Capture the cell that displays the provided text and extract its [x, y] central coordinate. 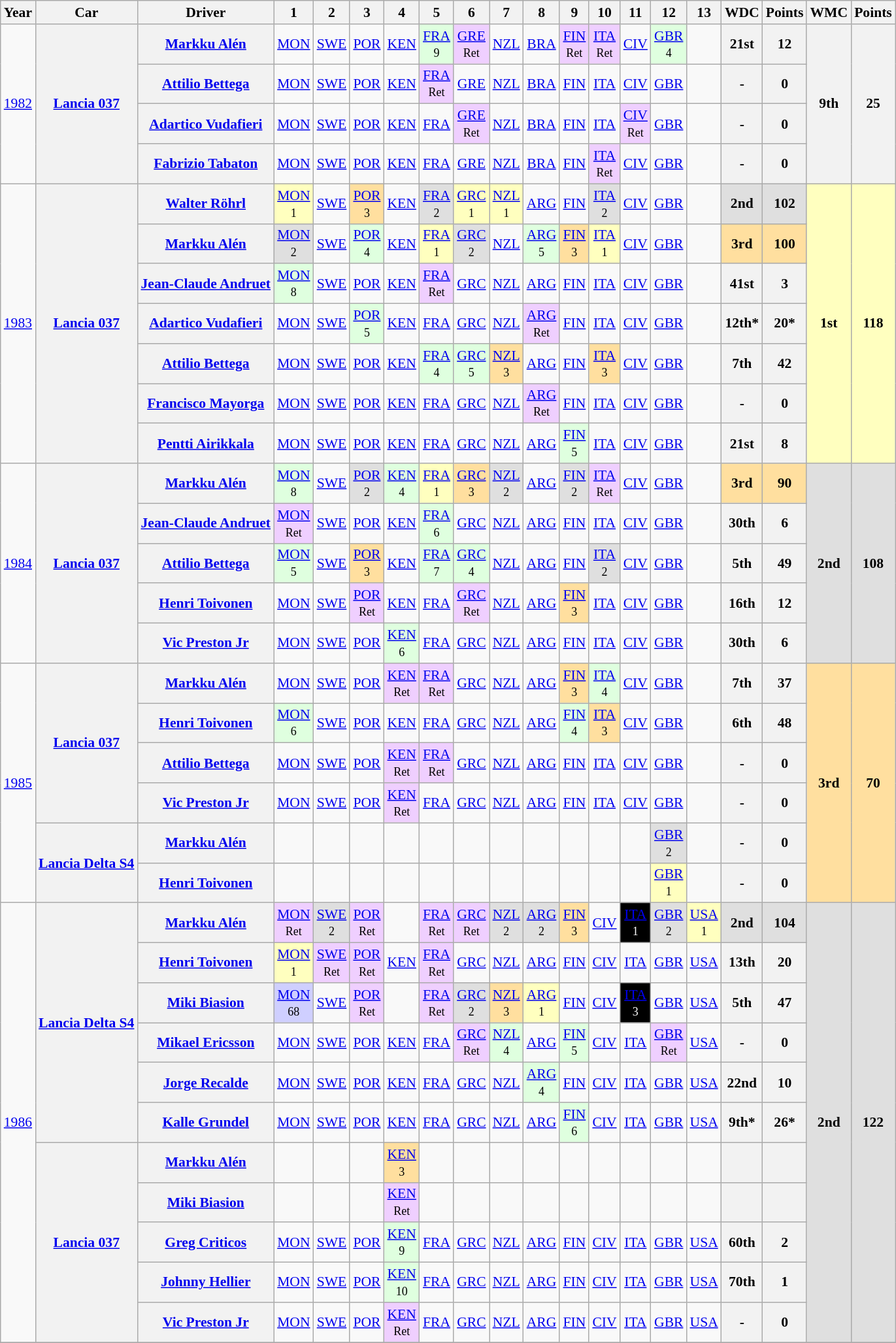
60th [742, 1243]
MON2 [294, 243]
SWE2 [332, 923]
102 [785, 204]
20 [785, 963]
ARG2 [542, 923]
108 [873, 563]
NZL1 [506, 204]
7 [506, 12]
GRC1 [472, 204]
KEN6 [401, 643]
25 [873, 104]
GRC4 [472, 563]
Year [18, 12]
1986 [18, 1123]
ARG1 [542, 1003]
9th [829, 104]
KEN9 [401, 1243]
20* [785, 324]
Kalle Grundel [205, 1123]
13 [703, 12]
Greg Criticos [205, 1243]
GRC3 [472, 484]
70 [873, 783]
9 [574, 12]
1985 [18, 783]
FRA7 [437, 563]
ITA4 [604, 684]
POR2 [367, 484]
KEN10 [401, 1282]
13th [742, 963]
CIVRet [635, 124]
FIN6 [574, 1123]
22nd [742, 1082]
NZL4 [506, 1043]
FRA6 [437, 523]
WMC [829, 12]
9th* [742, 1123]
FRA2 [437, 204]
KEN4 [401, 484]
122 [873, 1123]
100 [785, 243]
MON68 [294, 1003]
KEN3 [401, 1162]
Johnny Hellier [205, 1282]
118 [873, 323]
FINRet [574, 44]
1st [829, 323]
USA1 [703, 923]
5 [437, 12]
Walter Röhrl [205, 204]
POR4 [367, 243]
12th* [742, 324]
GBR1 [669, 882]
POR5 [367, 324]
16th [742, 604]
Jorge Recalde [205, 1082]
48 [785, 723]
6th [742, 723]
Driver [205, 12]
Pentti Airikkala [205, 443]
1983 [18, 323]
1982 [18, 104]
GBR4 [669, 44]
26* [785, 1123]
1984 [18, 563]
42 [785, 363]
41st [742, 284]
FIN4 [574, 723]
MON6 [294, 723]
MON5 [294, 563]
FRA4 [437, 363]
47 [785, 1003]
4 [401, 12]
GBRRet [669, 1043]
FRA9 [437, 44]
WDC [742, 12]
FIN2 [574, 484]
104 [785, 923]
90 [785, 484]
ARG4 [542, 1082]
37 [785, 684]
Francisco Mayorga [205, 404]
Car [86, 12]
ARG5 [542, 243]
Fabrizio Tabaton [205, 163]
Mikael Ericsson [205, 1043]
GRC5 [472, 363]
SWERet [332, 963]
11 [635, 12]
49 [785, 563]
70th [742, 1282]
